Return (x, y) of the center of cell containing provided text 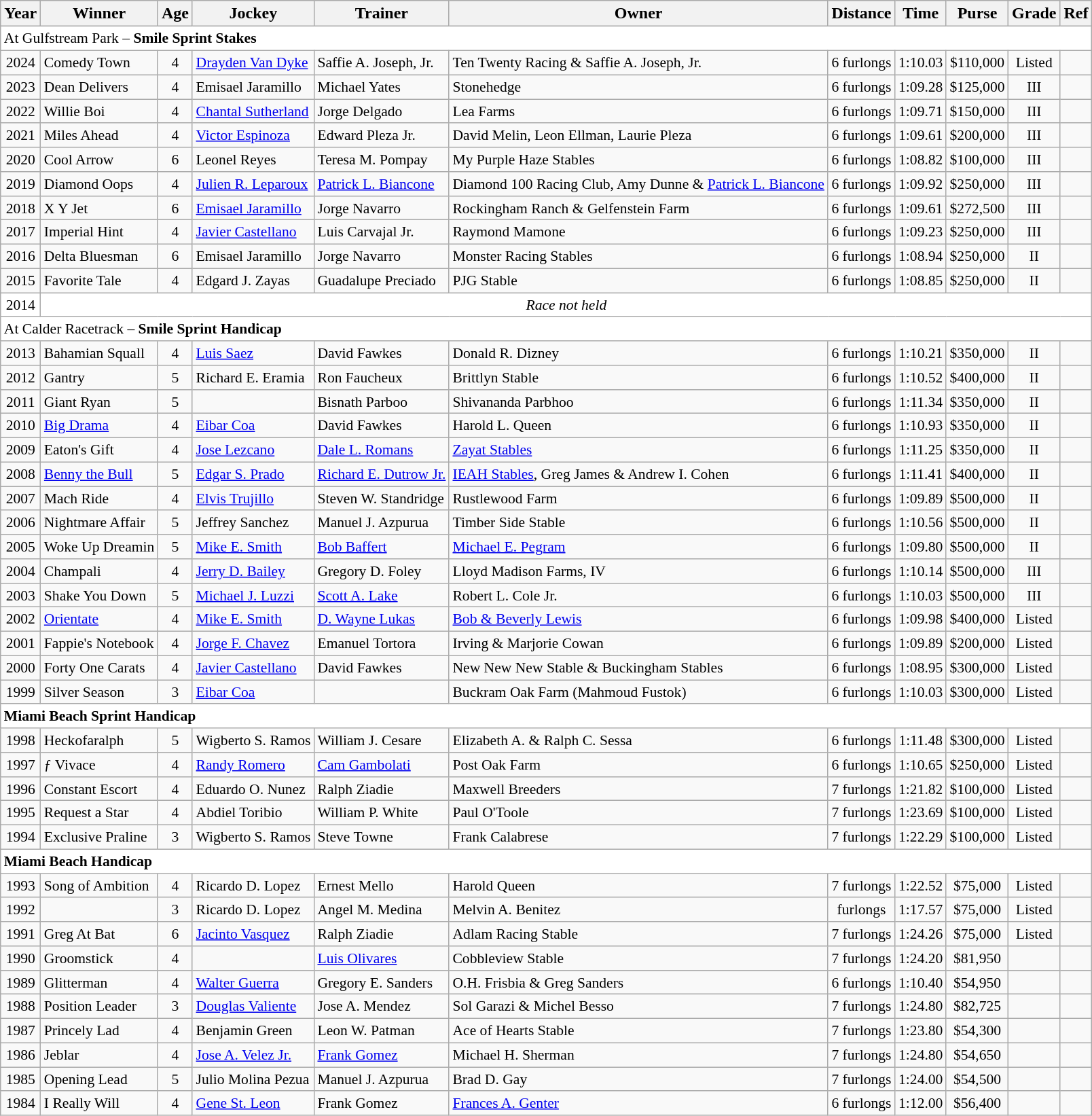
Age (175, 14)
Maxwell Breeders (638, 789)
Leon W. Patman (382, 1030)
Post Oak Farm (638, 765)
1:10.56 (921, 522)
Jorge F. Chavez (253, 643)
Gene St. Leon (253, 1103)
William P. White (382, 813)
2002 (20, 619)
Opening Lead (99, 1079)
2023 (20, 87)
Victor Espinoza (253, 135)
Saffie A. Joseph, Jr. (382, 62)
Fappie's Notebook (99, 643)
1:10.40 (921, 982)
Ernest Mello (382, 886)
Glitterman (99, 982)
1991 (20, 934)
Harold L. Queen (638, 426)
$54,650 (977, 1055)
Miami Beach Sprint Handicap (546, 716)
Eaton's Gift (99, 450)
Trainer (382, 14)
Jockey (253, 14)
1:09.98 (921, 619)
$81,950 (977, 958)
2007 (20, 499)
Michael Yates (382, 87)
Jerry D. Bailey (253, 571)
Raymond Mamone (638, 232)
Emanuel Tortora (382, 643)
Brittlyn Stable (638, 378)
Sol Garazi & Michel Besso (638, 1007)
Orientate (99, 619)
1:22.52 (921, 886)
Song of Ambition (99, 886)
Delta Bluesman (99, 256)
Monster Racing Stables (638, 256)
Jorge Delgado (382, 111)
$54,950 (977, 982)
Ace of Hearts Stable (638, 1030)
Cam Gambolati (382, 765)
Diamond 100 Racing Club, Amy Dunne & Patrick L. Biancone (638, 184)
Constant Escort (99, 789)
Heckofaralph (99, 740)
Luis Carvajal Jr. (382, 232)
Forty One Carats (99, 668)
1:24.26 (921, 934)
1:11.48 (921, 740)
1989 (20, 982)
Lloyd Madison Farms, IV (638, 571)
Cobbleview Stable (638, 958)
PJG Stable (638, 281)
Scott A. Lake (382, 595)
At Gulfstream Park – Smile Sprint Stakes (546, 39)
Edgard J. Zayas (253, 281)
1996 (20, 789)
William J. Cesare (382, 740)
1:09.92 (921, 184)
Julien R. Leparoux (253, 184)
$56,400 (977, 1103)
1:10.93 (921, 426)
2012 (20, 378)
Gregory D. Foley (382, 571)
X Y Jet (99, 208)
1:10.52 (921, 378)
Silver Season (99, 692)
Ten Twenty Racing & Saffie A. Joseph, Jr. (638, 62)
1:09.80 (921, 547)
1986 (20, 1055)
Angel M. Medina (382, 910)
2001 (20, 643)
1:11.41 (921, 474)
1998 (20, 740)
Mach Ride (99, 499)
Exclusive Praline (99, 837)
Owner (638, 14)
1:11.25 (921, 450)
Michael E. Pegram (638, 547)
Adlam Racing Stable (638, 934)
Time (921, 14)
2011 (20, 401)
Cool Arrow (99, 160)
My Purple Haze Stables (638, 160)
Jeffrey Sanchez (253, 522)
2010 (20, 426)
Miami Beach Handicap (546, 861)
Frank Calabrese (638, 837)
Drayden Van Dyke (253, 62)
1985 (20, 1079)
Greg At Bat (99, 934)
1988 (20, 1007)
1987 (20, 1030)
Winner (99, 14)
Eduardo O. Nunez (253, 789)
Groomstick (99, 958)
David Melin, Leon Ellman, Laurie Pleza (638, 135)
Bob & Beverly Lewis (638, 619)
Favorite Tale (99, 281)
2006 (20, 522)
Ron Faucheux (382, 378)
Position Leader (99, 1007)
2019 (20, 184)
2008 (20, 474)
Melvin A. Benitez (638, 910)
$272,500 (977, 208)
Bahamian Squall (99, 353)
Ref (1076, 14)
2014 (20, 305)
Robert L. Cole Jr. (638, 595)
1992 (20, 910)
1:11.34 (921, 401)
Teresa M. Pompay (382, 160)
Rockingham Ranch & Gelfenstein Farm (638, 208)
Chantal Sutherland (253, 111)
Willie Boi (99, 111)
1:23.80 (921, 1030)
1:10.21 (921, 353)
1:12.00 (921, 1103)
Dean Delivers (99, 87)
New New New Stable & Buckingham Stables (638, 668)
Big Drama (99, 426)
2016 (20, 256)
$54,300 (977, 1030)
Harold Queen (638, 886)
Leonel Reyes (253, 160)
2021 (20, 135)
Race not held (566, 305)
Edward Pleza Jr. (382, 135)
Gantry (99, 378)
Zayat Stables (638, 450)
1997 (20, 765)
Stonehedge (638, 87)
1:08.85 (921, 281)
Luis Olivares (382, 958)
Jose A. Velez Jr. (253, 1055)
1:10.65 (921, 765)
Timber Side Stable (638, 522)
1:08.82 (921, 160)
1:24.00 (921, 1079)
Walter Guerra (253, 982)
Richard E. Dutrow Jr. (382, 474)
1984 (20, 1103)
1:21.82 (921, 789)
Donald R. Dizney (638, 353)
Comedy Town (99, 62)
1:09.23 (921, 232)
Princely Lad (99, 1030)
2003 (20, 595)
Frances A. Genter (638, 1103)
Jose Lezcano (253, 450)
Miles Ahead (99, 135)
Jacinto Vasquez (253, 934)
Michael H. Sherman (638, 1055)
Paul O'Toole (638, 813)
IEAH Stables, Greg James & Andrew I. Cohen (638, 474)
Michael J. Luzzi (253, 595)
Luis Saez (253, 353)
2018 (20, 208)
1993 (20, 886)
Douglas Valiente (253, 1007)
Distance (861, 14)
Woke Up Dreamin (99, 547)
Irving & Marjorie Cowan (638, 643)
Randy Romero (253, 765)
$150,000 (977, 111)
Patrick L. Biancone (382, 184)
1:09.71 (921, 111)
Lea Farms (638, 111)
1:24.20 (921, 958)
Elvis Trujillo (253, 499)
Imperial Hint (99, 232)
O.H. Frisbia & Greg Sanders (638, 982)
Brad D. Gay (638, 1079)
Richard E. Eramia (253, 378)
1990 (20, 958)
Elizabeth A. & Ralph C. Sessa (638, 740)
Request a Star (99, 813)
$54,500 (977, 1079)
Bob Baffert (382, 547)
Buckram Oak Farm (Mahmoud Fustok) (638, 692)
Shake You Down (99, 595)
2013 (20, 353)
At Calder Racetrack – Smile Sprint Handicap (546, 329)
Guadalupe Preciado (382, 281)
1:10.14 (921, 571)
Jeblar (99, 1055)
Champali (99, 571)
2004 (20, 571)
Steven W. Standridge (382, 499)
Purse (977, 14)
2000 (20, 668)
Diamond Oops (99, 184)
Gregory E. Sanders (382, 982)
1:09.28 (921, 87)
1995 (20, 813)
1:08.95 (921, 668)
2020 (20, 160)
Year (20, 14)
Jose A. Mendez (382, 1007)
Shivananda Parbhoo (638, 401)
$125,000 (977, 87)
Giant Ryan (99, 401)
Julio Molina Pezua (253, 1079)
1:22.29 (921, 837)
Rustlewood Farm (638, 499)
2017 (20, 232)
ƒ Vivace (99, 765)
1999 (20, 692)
1:23.69 (921, 813)
1:08.94 (921, 256)
Benny the Bull (99, 474)
2009 (20, 450)
2005 (20, 547)
furlongs (861, 910)
Steve Towne (382, 837)
Edgar S. Prado (253, 474)
2015 (20, 281)
$110,000 (977, 62)
2024 (20, 62)
Benjamin Green (253, 1030)
1994 (20, 837)
1:17.57 (921, 910)
Bisnath Parboo (382, 401)
2022 (20, 111)
I Really Will (99, 1103)
Abdiel Toribio (253, 813)
Grade (1034, 14)
$82,725 (977, 1007)
Dale L. Romans (382, 450)
Nightmare Affair (99, 522)
D. Wayne Lukas (382, 619)
